Identify which cell holds the provided text, then report its [x, y] central coordinate. 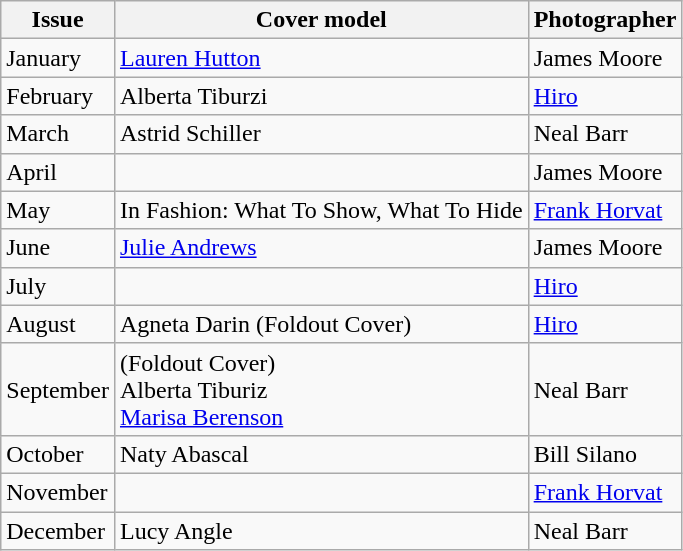
Alberta Tiburzi [321, 96]
April [58, 172]
Astrid Schiller [321, 134]
February [58, 96]
Bill Silano [605, 454]
March [58, 134]
Issue [58, 20]
Cover model [321, 20]
June [58, 248]
January [58, 58]
May [58, 210]
Lauren Hutton [321, 58]
October [58, 454]
July [58, 286]
(Foldout Cover) Alberta Tiburiz Marisa Berenson [321, 389]
September [58, 389]
Lucy Angle [321, 531]
In Fashion: What To Show, What To Hide [321, 210]
Naty Abascal [321, 454]
August [58, 324]
December [58, 531]
November [58, 492]
Photographer [605, 20]
Agneta Darin (Foldout Cover) [321, 324]
Julie Andrews [321, 248]
